Scan for the cell matching the given text and deliver its [x, y] coordinate at center. 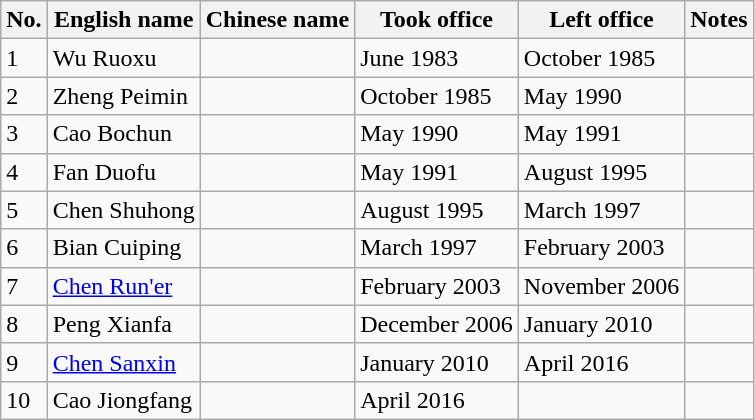
December 2006 [437, 324]
6 [24, 248]
1 [24, 58]
7 [24, 286]
Wu Ruoxu [124, 58]
Chen Run'er [124, 286]
2 [24, 96]
Left office [601, 20]
Cao Bochun [124, 134]
3 [24, 134]
5 [24, 210]
Fan Duofu [124, 172]
Bian Cuiping [124, 248]
Cao Jiongfang [124, 400]
No. [24, 20]
4 [24, 172]
Zheng Peimin [124, 96]
Chen Sanxin [124, 362]
Notes [719, 20]
November 2006 [601, 286]
Chinese name [277, 20]
10 [24, 400]
Chen Shuhong [124, 210]
English name [124, 20]
June 1983 [437, 58]
Took office [437, 20]
9 [24, 362]
8 [24, 324]
Peng Xianfa [124, 324]
